Detect which cell encompasses the target text, then output its (X, Y) center coordinate. 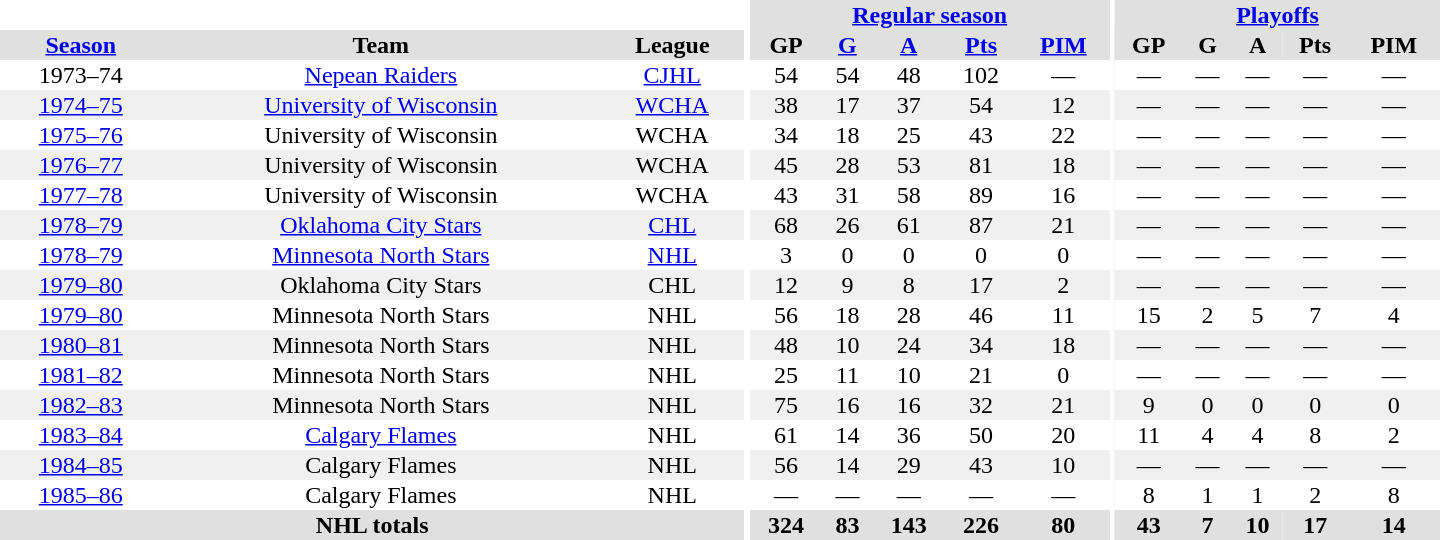
Season (81, 45)
75 (786, 405)
24 (908, 345)
CJHL (672, 75)
36 (908, 435)
1975–76 (81, 135)
31 (847, 195)
26 (847, 225)
38 (786, 105)
29 (908, 465)
81 (981, 165)
5 (1258, 315)
80 (1063, 525)
87 (981, 225)
NHL totals (372, 525)
1976–77 (81, 165)
58 (908, 195)
324 (786, 525)
89 (981, 195)
Playoffs (1278, 15)
1977–78 (81, 195)
32 (981, 405)
1974–75 (81, 105)
3 (786, 255)
226 (981, 525)
1983–84 (81, 435)
53 (908, 165)
1973–74 (81, 75)
83 (847, 525)
1981–82 (81, 375)
1980–81 (81, 345)
46 (981, 315)
20 (1063, 435)
1982–83 (81, 405)
50 (981, 435)
45 (786, 165)
Regular season (930, 15)
143 (908, 525)
22 (1063, 135)
Team (382, 45)
68 (786, 225)
Nepean Raiders (382, 75)
102 (981, 75)
1984–85 (81, 465)
37 (908, 105)
1985–86 (81, 495)
League (672, 45)
15 (1148, 315)
